Provide the [X, Y] coordinate of the cell's center where the given text is located.  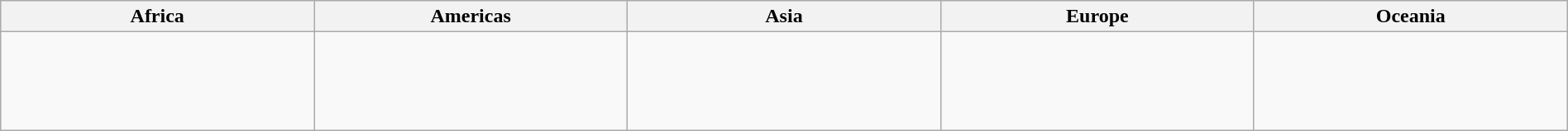
Oceania [1411, 16]
Africa [157, 16]
Americas [471, 16]
Asia [784, 16]
Europe [1097, 16]
